Identify which cell holds the provided text, then report its (x, y) central coordinate. 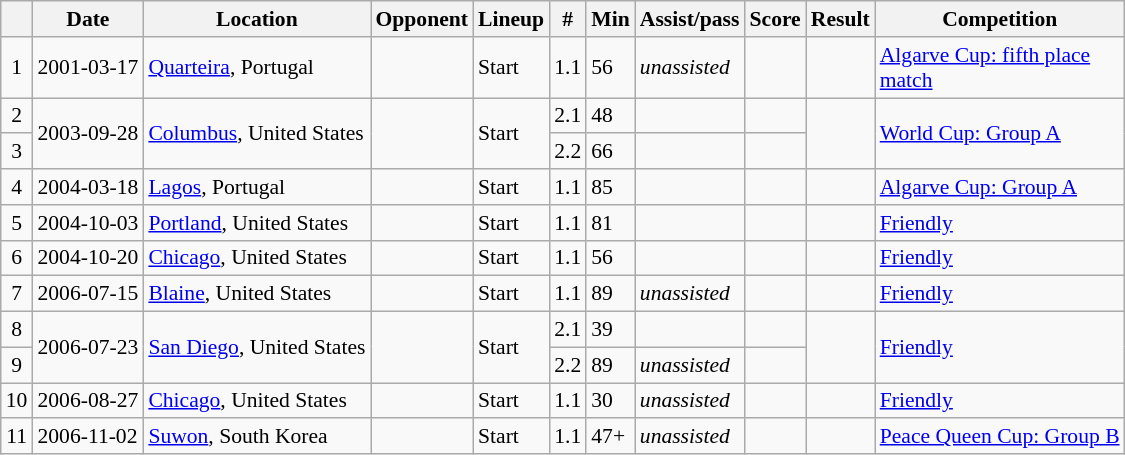
2004-03-18 (88, 187)
7 (17, 294)
Opponent (422, 19)
Peace Queen Cup: Group B (1000, 437)
30 (610, 401)
Location (256, 19)
Portland, United States (256, 223)
Result (840, 19)
Competition (1000, 19)
2 (17, 116)
World Cup: Group A (1000, 134)
Columbus, United States (256, 134)
1 (17, 68)
Assist/pass (690, 19)
Blaine, United States (256, 294)
Score (774, 19)
Lineup (511, 19)
2006-08-27 (88, 401)
85 (610, 187)
5 (17, 223)
48 (610, 116)
2004-10-20 (88, 258)
2006-07-15 (88, 294)
Lagos, Portugal (256, 187)
2006-07-23 (88, 348)
39 (610, 330)
4 (17, 187)
2004-10-03 (88, 223)
9 (17, 365)
Suwon, South Korea (256, 437)
3 (17, 152)
Min (610, 19)
8 (17, 330)
# (568, 19)
2001-03-17 (88, 68)
Quarteira, Portugal (256, 68)
6 (17, 258)
Date (88, 19)
10 (17, 401)
Algarve Cup: fifth place match (1000, 68)
47+ (610, 437)
66 (610, 152)
2006-11-02 (88, 437)
San Diego, United States (256, 348)
Algarve Cup: Group A (1000, 187)
81 (610, 223)
2003-09-28 (88, 134)
11 (17, 437)
